Output the [X, Y] coordinate of the center of the cell containing the given text.  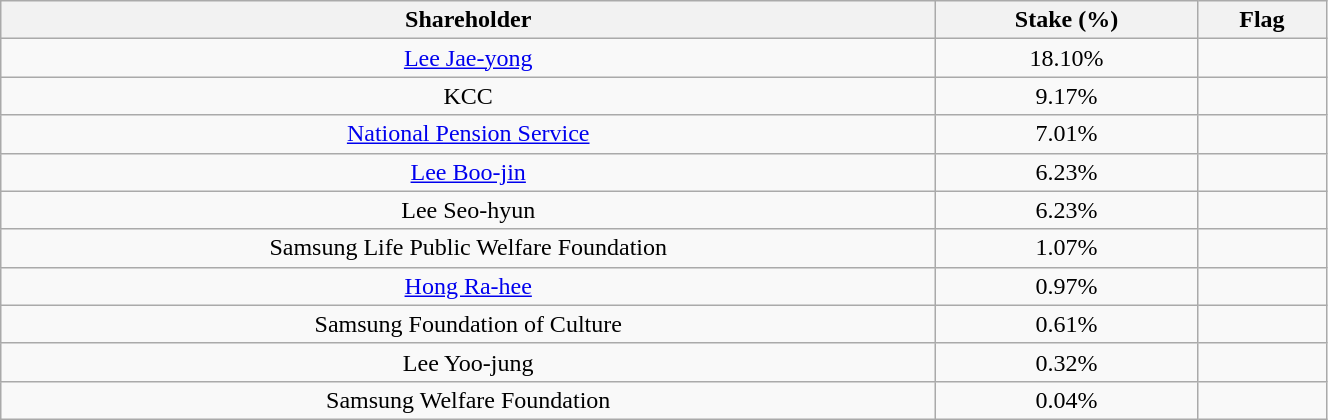
0.04% [1067, 400]
Samsung Welfare Foundation [468, 400]
Samsung Life Public Welfare Foundation [468, 248]
0.97% [1067, 286]
Lee Boo-jin [468, 172]
Stake (%) [1067, 20]
9.17% [1067, 96]
Lee Jae-yong [468, 58]
0.61% [1067, 324]
Hong Ra-hee [468, 286]
Shareholder [468, 20]
7.01% [1067, 134]
Flag [1262, 20]
18.10% [1067, 58]
0.32% [1067, 362]
Samsung Foundation of Culture [468, 324]
Lee Yoo-jung [468, 362]
National Pension Service [468, 134]
KCC [468, 96]
1.07% [1067, 248]
Lee Seo-hyun [468, 210]
